For the text-containing cell, return its midpoint in (x, y) coordinate format. 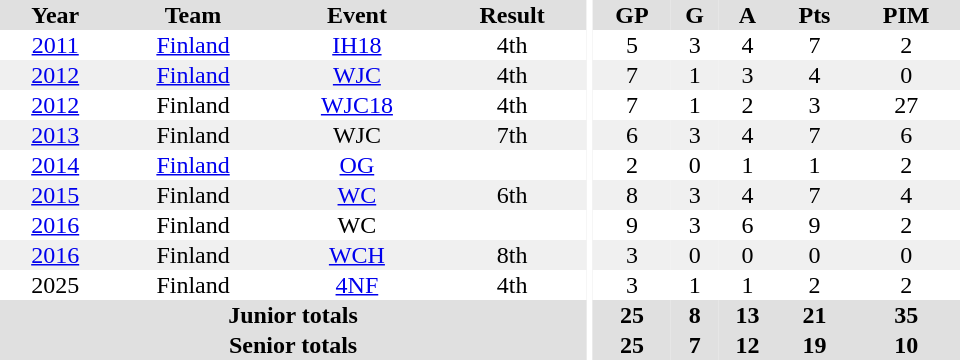
2011 (55, 45)
IH18 (357, 45)
8th (512, 255)
Senior totals (293, 345)
19 (815, 345)
13 (747, 315)
6th (512, 195)
GP (632, 15)
PIM (906, 15)
2013 (55, 135)
10 (906, 345)
4NF (357, 285)
Result (512, 15)
G (694, 15)
5 (632, 45)
27 (906, 105)
Team (192, 15)
35 (906, 315)
Pts (815, 15)
Event (357, 15)
A (747, 15)
7th (512, 135)
OG (357, 165)
2015 (55, 195)
WCH (357, 255)
21 (815, 315)
Year (55, 15)
12 (747, 345)
Junior totals (293, 315)
WJC18 (357, 105)
2014 (55, 165)
2025 (55, 285)
